For the text-containing cell, return its midpoint in (X, Y) coordinate format. 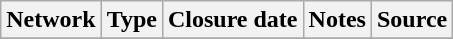
Network (51, 20)
Notes (337, 20)
Source (412, 20)
Type (132, 20)
Closure date (232, 20)
